Find where the given text appears and provide that cell's center as [x, y] coordinate. 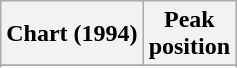
Peakposition [189, 34]
Chart (1994) [72, 34]
